Return (x, y) of the center of cell containing provided text 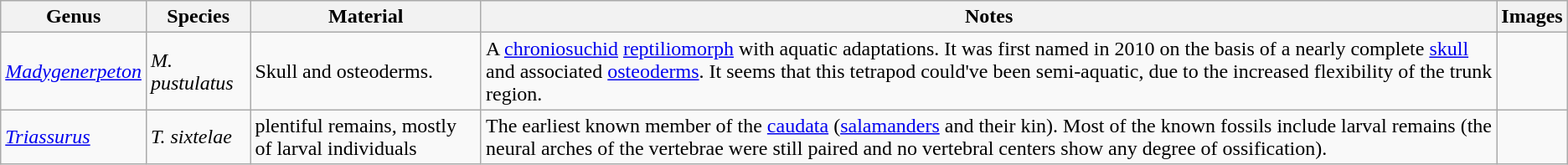
Triassurus (74, 137)
M. pustulatus (198, 71)
Genus (74, 17)
Species (198, 17)
Madygenerpeton (74, 71)
Skull and osteoderms. (366, 71)
plentiful remains, mostly of larval individuals (366, 137)
Notes (988, 17)
T. sixtelae (198, 137)
Material (366, 17)
Images (1532, 17)
